Detect which cell encompasses the target text, then output its (x, y) center coordinate. 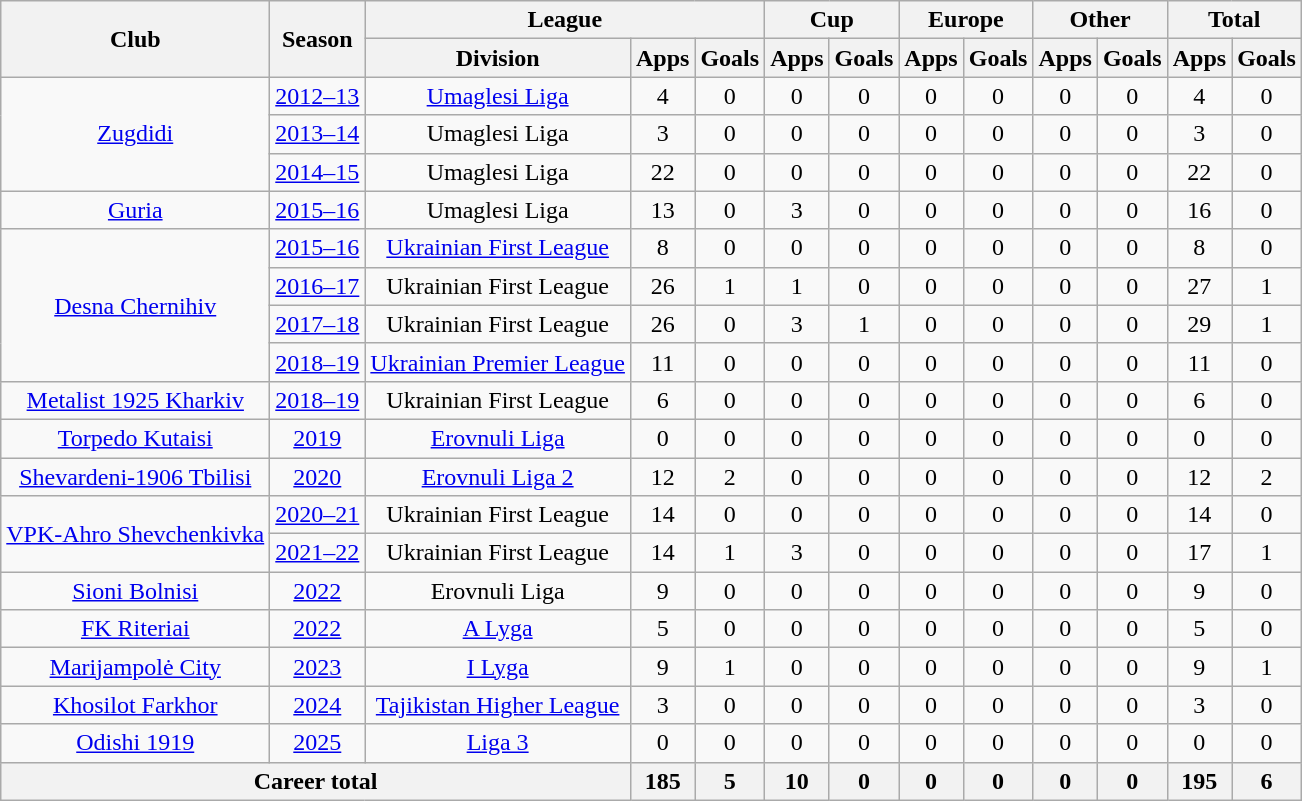
Career total (316, 781)
2021–22 (318, 553)
2016–17 (318, 286)
Zugdidi (136, 134)
Shevardeni-1906 Tbilisi (136, 477)
Marijampolė City (136, 667)
Desna Chernihiv (136, 305)
FK Riteriai (136, 629)
Torpedo Kutaisi (136, 438)
Sioni Bolnisi (136, 591)
10 (797, 781)
29 (1199, 324)
League (565, 20)
I Lyga (498, 667)
2020–21 (318, 515)
2012–13 (318, 96)
2020 (318, 477)
2025 (318, 743)
Other (1100, 20)
VPK-Ahro Shevchenkivka (136, 534)
Metalist 1925 Kharkiv (136, 400)
2014–15 (318, 172)
2017–18 (318, 324)
Ukrainian Premier League (498, 362)
2023 (318, 667)
185 (662, 781)
Tajikistan Higher League (498, 705)
Division (498, 58)
2024 (318, 705)
17 (1199, 553)
Season (318, 39)
Khosilot Farkhor (136, 705)
Europe (966, 20)
Total (1234, 20)
Erovnuli Liga 2 (498, 477)
A Lyga (498, 629)
2019 (318, 438)
27 (1199, 286)
2013–14 (318, 134)
Odishi 1919 (136, 743)
16 (1199, 210)
195 (1199, 781)
13 (662, 210)
Cup (832, 20)
Guria (136, 210)
Club (136, 39)
Liga 3 (498, 743)
